Identify which cell holds the provided text, then report its [X, Y] central coordinate. 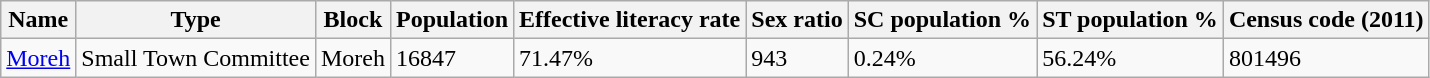
SC population % [942, 20]
Effective literacy rate [630, 20]
16847 [452, 58]
56.24% [1130, 58]
Census code (2011) [1326, 20]
Sex ratio [797, 20]
Population [452, 20]
Name [38, 20]
Small Town Committee [196, 58]
943 [797, 58]
ST population % [1130, 20]
Block [352, 20]
0.24% [942, 58]
71.47% [630, 58]
801496 [1326, 58]
Type [196, 20]
